Extract the [x, y] coordinate from the center of the cell holding the provided text.  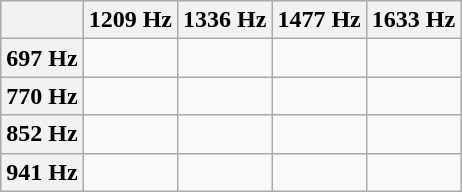
1477 Hz [319, 20]
770 Hz [42, 96]
1209 Hz [130, 20]
852 Hz [42, 134]
941 Hz [42, 172]
1336 Hz [225, 20]
1633 Hz [413, 20]
697 Hz [42, 58]
